For the text-containing cell, return its midpoint in [x, y] coordinate format. 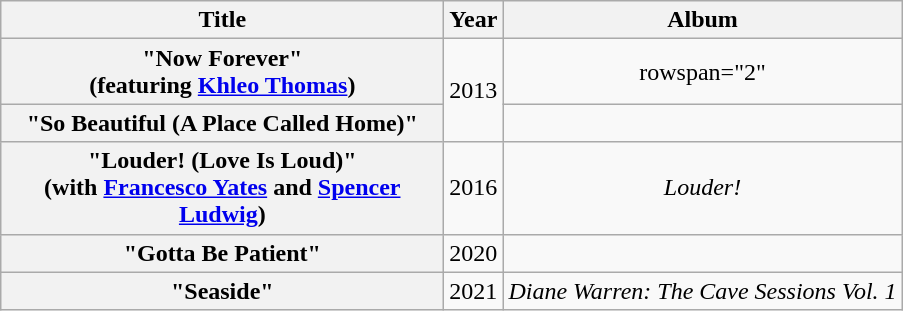
Year [474, 20]
"Louder! (Love Is Loud)" (with Francesco Yates and Spencer Ludwig) [222, 188]
"So Beautiful (A Place Called Home)" [222, 123]
Diane Warren: The Cave Sessions Vol. 1 [702, 291]
2020 [474, 253]
rowspan="2" [702, 72]
Louder! [702, 188]
"Gotta Be Patient" [222, 253]
2013 [474, 90]
"Seaside" [222, 291]
2021 [474, 291]
Title [222, 20]
2016 [474, 188]
Album [702, 20]
"Now Forever" (featuring Khleo Thomas) [222, 72]
